Capture the cell that displays the provided text and extract its [x, y] central coordinate. 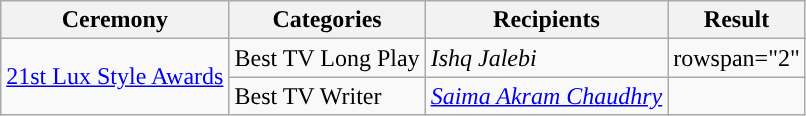
Saima Akram Chaudhry [546, 96]
Result [737, 20]
Best TV Long Play [327, 58]
rowspan="2" [737, 58]
Best TV Writer [327, 96]
Ceremony [115, 20]
Ishq Jalebi [546, 58]
Categories [327, 20]
Recipients [546, 20]
21st Lux Style Awards [115, 77]
